Scan for the cell matching the given text and deliver its [X, Y] coordinate at center. 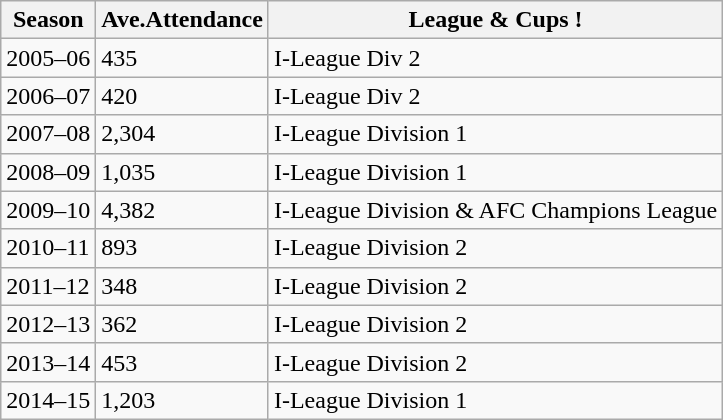
4,382 [182, 210]
1,035 [182, 172]
2012–13 [48, 324]
893 [182, 248]
2,304 [182, 134]
420 [182, 96]
I-League Division & AFC Champions League [495, 210]
Season [48, 20]
2010–11 [48, 248]
League & Cups ! [495, 20]
2009–10 [48, 210]
348 [182, 286]
2013–14 [48, 362]
2006–07 [48, 96]
453 [182, 362]
2005–06 [48, 58]
2014–15 [48, 400]
2007–08 [48, 134]
Ave.Attendance [182, 20]
362 [182, 324]
2011–12 [48, 286]
435 [182, 58]
2008–09 [48, 172]
1,203 [182, 400]
